Extract the [X, Y] coordinate from the center of the cell holding the provided text.  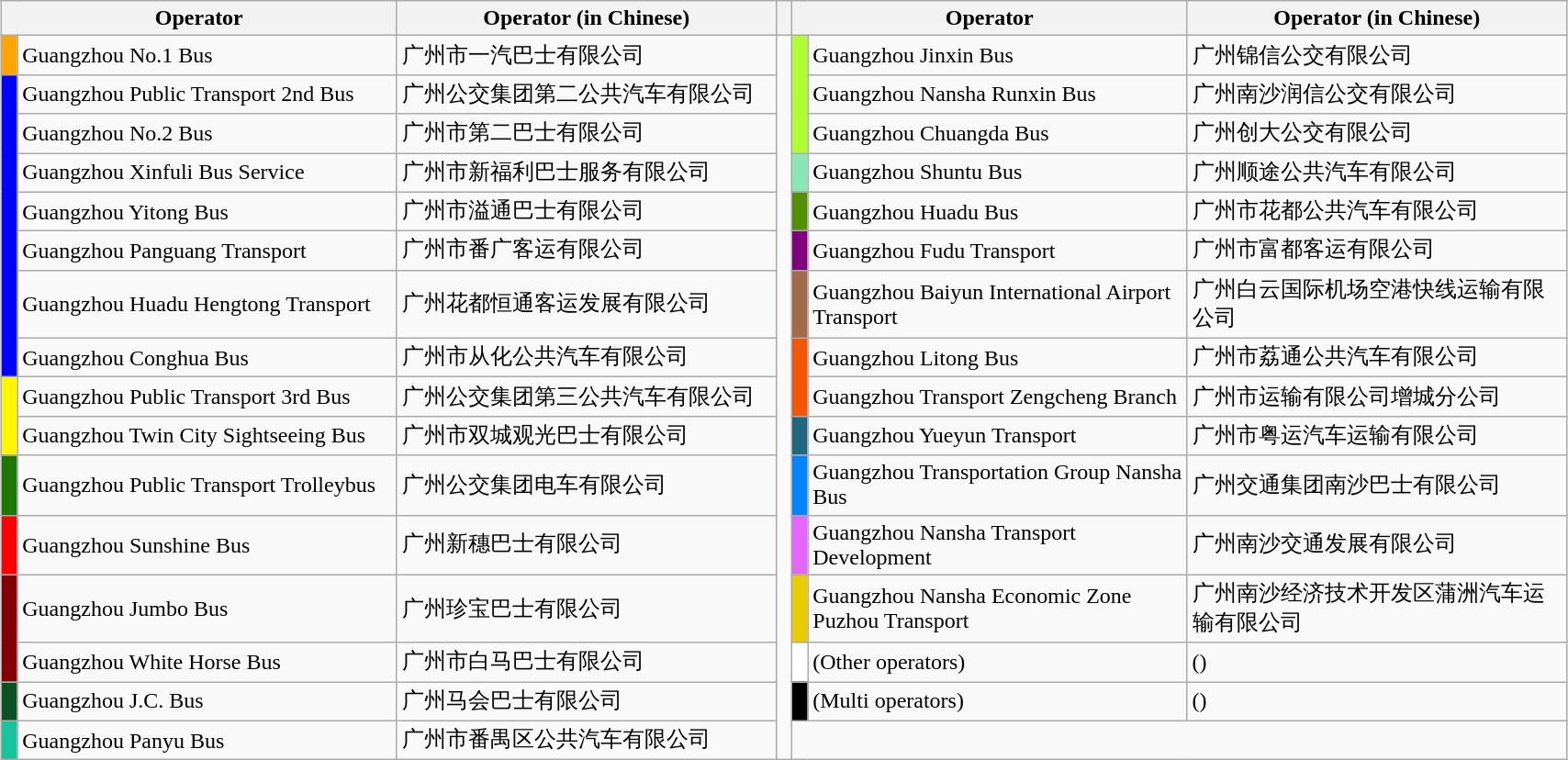
Guangzhou Nansha Runxin Bus [997, 94]
广州南沙经济技术开发区蒲洲汽车运输有限公司 [1377, 609]
广州公交集团第二公共汽车有限公司 [586, 94]
广州市溢通巴士有限公司 [586, 211]
Guangzhou Nansha Transport Development [997, 545]
Guangzhou Yitong Bus [207, 211]
Guangzhou Panyu Bus [207, 740]
广州市第二巴士有限公司 [586, 134]
广州南沙交通发展有限公司 [1377, 545]
Guangzhou Huadu Hengtong Transport [207, 304]
Guangzhou Jinxin Bus [997, 55]
Guangzhou Sunshine Bus [207, 545]
广州公交集团第三公共汽车有限公司 [586, 397]
Guangzhou Transportation Group Nansha Bus [997, 485]
广州市双城观光巴士有限公司 [586, 435]
Guangzhou Huadu Bus [997, 211]
Guangzhou Nansha Economic Zone Puzhou Transport [997, 609]
广州珍宝巴士有限公司 [586, 609]
广州市番广客运有限公司 [586, 251]
Guangzhou Public Transport 3rd Bus [207, 397]
广州公交集团电车有限公司 [586, 485]
Guangzhou Chuangda Bus [997, 134]
广州市白马巴士有限公司 [586, 663]
广州南沙润信公交有限公司 [1377, 94]
Guangzhou No.2 Bus [207, 134]
广州市番禺区公共汽车有限公司 [586, 740]
Guangzhou Baiyun International Airport Transport [997, 304]
Guangzhou Transport Zengcheng Branch [997, 397]
Guangzhou White Horse Bus [207, 663]
Guangzhou Shuntu Bus [997, 173]
(Other operators) [997, 663]
Guangzhou No.1 Bus [207, 55]
广州新穗巴士有限公司 [586, 545]
广州市富都客运有限公司 [1377, 251]
广州创大公交有限公司 [1377, 134]
广州白云国际机场空港快线运输有限公司 [1377, 304]
(Multi operators) [997, 701]
广州花都恒通客运发展有限公司 [586, 304]
Guangzhou Panguang Transport [207, 251]
Guangzhou Fudu Transport [997, 251]
广州市花都公共汽车有限公司 [1377, 211]
Guangzhou Public Transport 2nd Bus [207, 94]
广州顺途公共汽车有限公司 [1377, 173]
广州市荔通公共汽车有限公司 [1377, 358]
Guangzhou Jumbo Bus [207, 609]
Guangzhou Yueyun Transport [997, 435]
广州锦信公交有限公司 [1377, 55]
广州马会巴士有限公司 [586, 701]
广州市从化公共汽车有限公司 [586, 358]
广州市新福利巴士服务有限公司 [586, 173]
广州市一汽巴士有限公司 [586, 55]
Guangzhou J.C. Bus [207, 701]
Guangzhou Litong Bus [997, 358]
Guangzhou Public Transport Trolleybus [207, 485]
广州市运输有限公司增城分公司 [1377, 397]
广州交通集团南沙巴士有限公司 [1377, 485]
Guangzhou Twin City Sightseeing Bus [207, 435]
Guangzhou Xinfuli Bus Service [207, 173]
广州市粤运汽车运输有限公司 [1377, 435]
Guangzhou Conghua Bus [207, 358]
